Return the [X, Y] coordinate for the center point of the cell that contains the specified text.  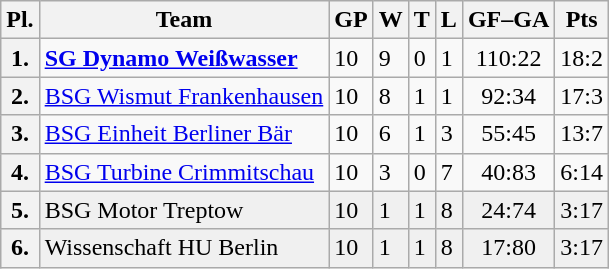
W [390, 20]
BSG Wismut Frankenhausen [184, 96]
Wissenschaft HU Berlin [184, 248]
4. [20, 172]
92:34 [508, 96]
6 [390, 134]
Pts [582, 20]
13:7 [582, 134]
BSG Motor Treptow [184, 210]
6. [20, 248]
SG Dynamo Weißwasser [184, 58]
BSG Turbine Crimmitschau [184, 172]
5. [20, 210]
1. [20, 58]
Pl. [20, 20]
BSG Einheit Berliner Bär [184, 134]
Team [184, 20]
17:80 [508, 248]
18:2 [582, 58]
L [448, 20]
24:74 [508, 210]
6:14 [582, 172]
GF–GA [508, 20]
2. [20, 96]
7 [448, 172]
GP [351, 20]
3. [20, 134]
T [422, 20]
40:83 [508, 172]
17:3 [582, 96]
9 [390, 58]
110:22 [508, 58]
55:45 [508, 134]
